Return (x, y) of the center of cell containing provided text 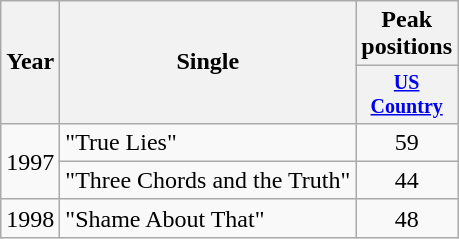
"True Lies" (208, 142)
"Three Chords and the Truth" (208, 180)
1998 (30, 218)
Single (208, 62)
44 (407, 180)
59 (407, 142)
"Shame About That" (208, 218)
US Country (407, 94)
1997 (30, 161)
48 (407, 218)
Peak positions (407, 34)
Year (30, 62)
